Detect which cell encompasses the target text, then output its (X, Y) center coordinate. 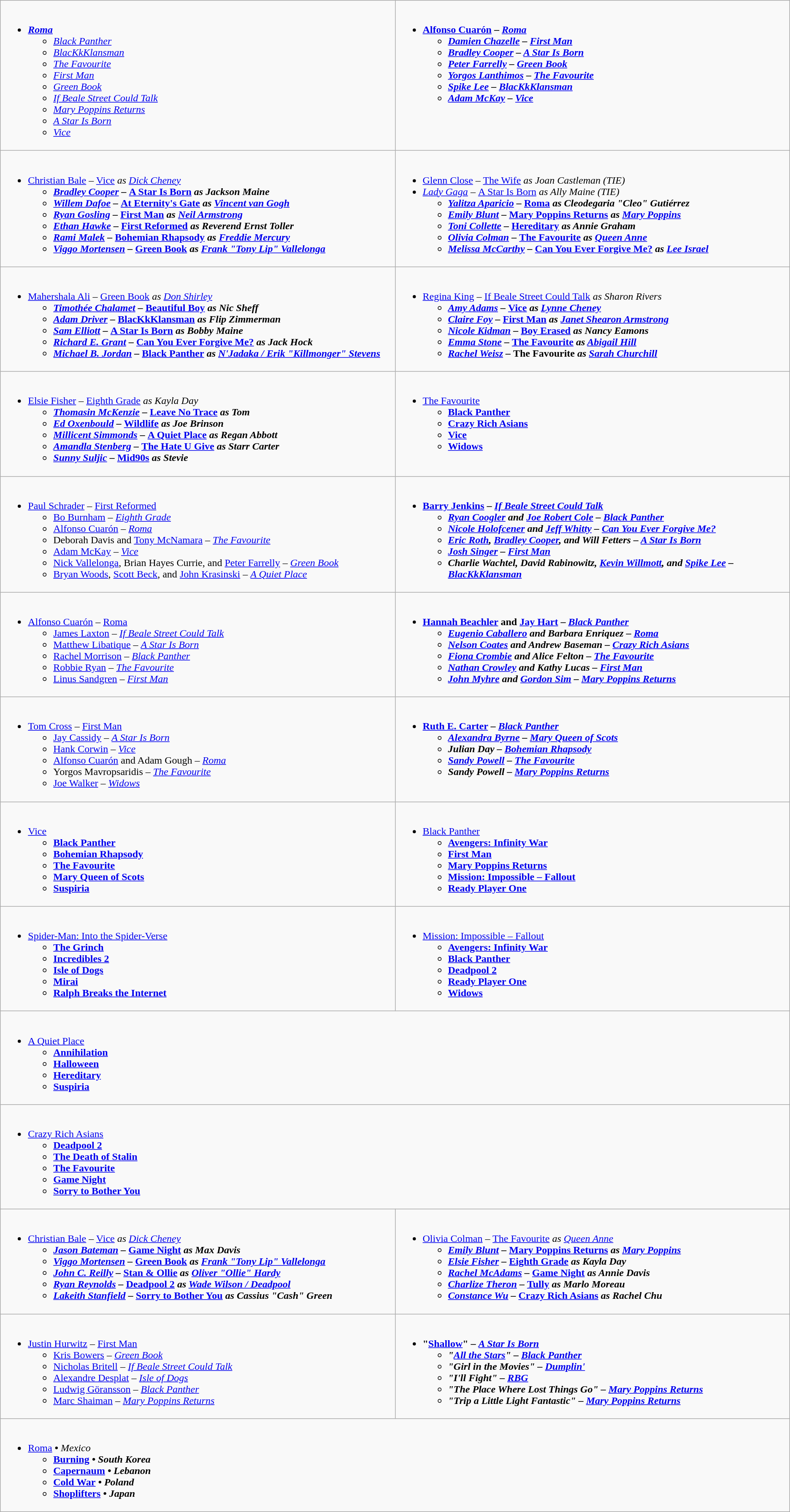
Crazy Rich AsiansDeadpool 2The Death of StalinThe FavouriteGame NightSorry to Bother You (395, 1157)
ViceBlack PantherBohemian RhapsodyThe FavouriteMary Queen of ScotsSuspiria (197, 854)
Roma • MexicoBurning • South KoreaCapernaum • LebanonCold War • PolandShoplifters • Japan (395, 1466)
A Quiet PlaceAnnihilationHalloweenHereditarySuspiria (395, 1058)
Black PantherAvengers: Infinity WarFirst ManMary Poppins ReturnsMission: Impossible – FalloutReady Player One (592, 854)
RomaBlack PantherBlacKkKlansmanThe FavouriteFirst ManGreen BookIf Beale Street Could TalkMary Poppins ReturnsA Star Is BornVice (197, 76)
The FavouriteBlack PantherCrazy Rich AsiansViceWidows (592, 424)
Spider-Man: Into the Spider-VerseThe GrinchIncredibles 2Isle of DogsMiraiRalph Breaks the Internet (197, 959)
Mission: Impossible – FalloutAvengers: Infinity WarBlack PantherDeadpool 2Ready Player OneWidows (592, 959)
